Provide the (x, y) coordinate of the cell's center where the given text is located.  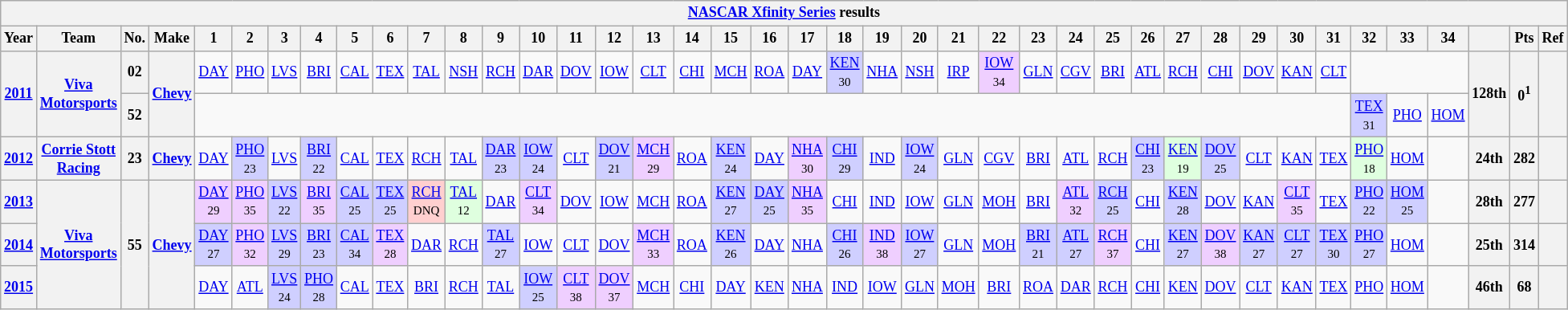
TEX31 (1370, 116)
HOM25 (1408, 202)
22 (999, 39)
KEN30 (845, 72)
MCH29 (654, 158)
BRI23 (320, 245)
LVS22 (284, 202)
Make (172, 39)
4 (320, 39)
IOW27 (920, 245)
CLT34 (538, 202)
33 (1408, 39)
8 (463, 39)
2012 (19, 158)
DAY25 (769, 202)
26 (1148, 39)
CLT35 (1297, 202)
PHO35 (250, 202)
RCHDNQ (427, 202)
29 (1259, 39)
11 (576, 39)
25 (1113, 39)
314 (1525, 245)
01 (1525, 93)
RCH37 (1113, 245)
DOV21 (614, 158)
CHI26 (845, 245)
Year (19, 39)
CAL34 (355, 245)
7 (427, 39)
Team (79, 39)
KAN27 (1259, 245)
20 (920, 39)
16 (769, 39)
15 (731, 39)
TEX28 (390, 245)
CLT27 (1297, 245)
CAL25 (355, 202)
PHO28 (320, 288)
3 (284, 39)
ATL32 (1076, 202)
DOV37 (614, 288)
PHO32 (250, 245)
DOV38 (1220, 245)
ATL27 (1076, 245)
KEN24 (731, 158)
28th (1489, 202)
TAL12 (463, 202)
PHO22 (1370, 202)
BRI21 (1039, 245)
282 (1525, 158)
2013 (19, 202)
MCH33 (654, 245)
Ref (1553, 39)
TEX25 (390, 202)
CHI23 (1148, 158)
KEN28 (1183, 202)
PHO18 (1370, 158)
19 (882, 39)
30 (1297, 39)
LVS29 (284, 245)
TAL27 (501, 245)
24th (1489, 158)
52 (135, 116)
25th (1489, 245)
DAY29 (214, 202)
LVS24 (284, 288)
DAR23 (501, 158)
PHO27 (1370, 245)
27 (1183, 39)
TEX30 (1334, 245)
DAY27 (214, 245)
128th (1489, 93)
No. (135, 39)
34 (1448, 39)
IND38 (882, 245)
PHO23 (250, 158)
17 (808, 39)
18 (845, 39)
46th (1489, 288)
Corrie Stott Racing (79, 158)
68 (1525, 288)
Pts (1525, 39)
14 (692, 39)
13 (654, 39)
KEN19 (1183, 158)
IRP (959, 72)
BRI22 (320, 158)
6 (390, 39)
IOW25 (538, 288)
2 (250, 39)
12 (614, 39)
2011 (19, 93)
9 (501, 39)
10 (538, 39)
KEN26 (731, 245)
277 (1525, 202)
32 (1370, 39)
RCH25 (1113, 202)
24 (1076, 39)
NHA35 (808, 202)
5 (355, 39)
1 (214, 39)
2014 (19, 245)
55 (135, 244)
NHA30 (808, 158)
CHI29 (845, 158)
DOV25 (1220, 158)
IOW34 (999, 72)
2015 (19, 288)
28 (1220, 39)
CLT38 (576, 288)
21 (959, 39)
NASCAR Xfinity Series results (784, 13)
02 (135, 72)
31 (1334, 39)
BRI35 (320, 202)
